Provide the [X, Y] coordinate of the cell's center where the given text is located.  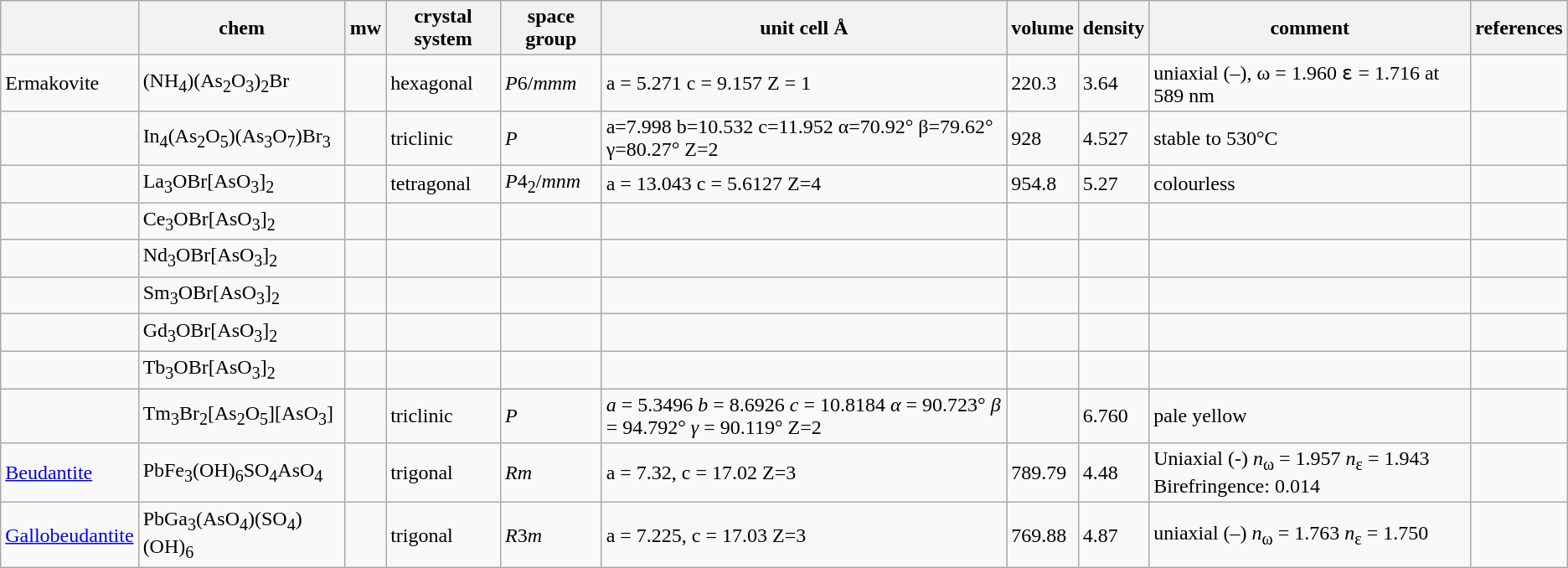
In4(As2O5)(As3O7)Br3 [241, 137]
hexagonal [444, 84]
Uniaxial (-) nω = 1.957 nε = 1.943 Birefringence: 0.014 [1310, 472]
4.48 [1113, 472]
comment [1310, 28]
a = 7.225, c = 17.03 Z=3 [804, 535]
P6/mmm [551, 84]
Tm3Br2[As2O5][AsO3] [241, 416]
La3OBr[AsO3]2 [241, 183]
uniaxial (–) nω = 1.763 nε = 1.750 [1310, 535]
769.88 [1043, 535]
Sm3OBr[AsO3]2 [241, 295]
Gd3OBr[AsO3]2 [241, 333]
tetragonal [444, 183]
Gallobeudantite [70, 535]
R3m [551, 535]
space group [551, 28]
6.760 [1113, 416]
uniaxial (–), ω = 1.960 ɛ = 1.716 at 589 nm [1310, 84]
Tb3OBr[AsO3]2 [241, 369]
pale yellow [1310, 416]
mw [365, 28]
Nd3OBr[AsO3]2 [241, 258]
references [1519, 28]
a=7.998 b=10.532 c=11.952 α=70.92° β=79.62° γ=80.27° Z=2 [804, 137]
954.8 [1043, 183]
Ce3OBr[AsO3]2 [241, 221]
crystal system [444, 28]
Beudantite [70, 472]
4.527 [1113, 137]
928 [1043, 137]
a = 5.3496 b = 8.6926 c = 10.8184 α = 90.723° β = 94.792° γ = 90.119° Z=2 [804, 416]
a = 7.32, c = 17.02 Z=3 [804, 472]
3.64 [1113, 84]
PbFe3(OH)6SO4AsO4 [241, 472]
PbGa3(AsO4)(SO4)(OH)6 [241, 535]
density [1113, 28]
5.27 [1113, 183]
a = 13.043 c = 5.6127 Z=4 [804, 183]
Ermakovite [70, 84]
Rm [551, 472]
volume [1043, 28]
(NH4)(As2O3)2Br [241, 84]
P42/mnm [551, 183]
789.79 [1043, 472]
unit cell Å [804, 28]
chem [241, 28]
220.3 [1043, 84]
4.87 [1113, 535]
colourless [1310, 183]
stable to 530°C [1310, 137]
a = 5.271 c = 9.157 Z = 1 [804, 84]
